Extract the [x, y] coordinate from the center of the cell holding the provided text.  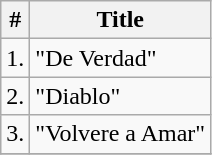
"Volvere a Amar" [120, 134]
Title [120, 20]
2. [16, 96]
# [16, 20]
1. [16, 58]
"Diablo" [120, 96]
3. [16, 134]
"De Verdad" [120, 58]
